From the cell containing the given text, extract its center point as (x, y) coordinate. 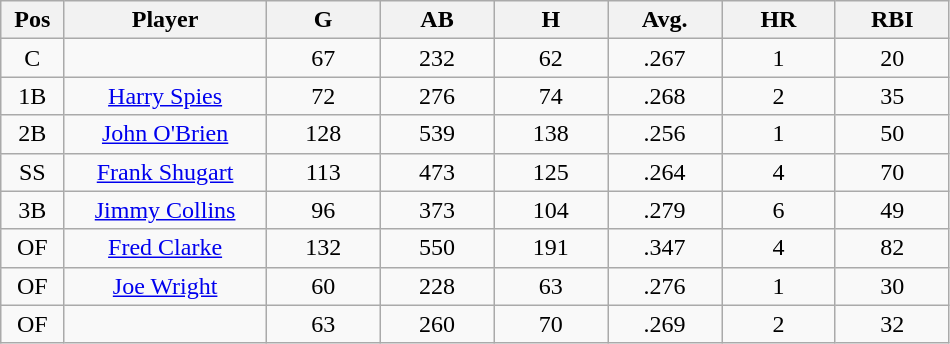
.256 (665, 134)
276 (437, 96)
539 (437, 134)
G (323, 20)
82 (892, 248)
H (551, 20)
Fred Clarke (165, 248)
RBI (892, 20)
60 (323, 286)
62 (551, 58)
191 (551, 248)
232 (437, 58)
.276 (665, 286)
John O'Brien (165, 134)
SS (32, 172)
2B (32, 134)
.279 (665, 210)
.269 (665, 324)
113 (323, 172)
30 (892, 286)
74 (551, 96)
C (32, 58)
132 (323, 248)
Avg. (665, 20)
260 (437, 324)
373 (437, 210)
.347 (665, 248)
Player (165, 20)
128 (323, 134)
Harry Spies (165, 96)
96 (323, 210)
138 (551, 134)
125 (551, 172)
6 (779, 210)
.264 (665, 172)
35 (892, 96)
67 (323, 58)
.268 (665, 96)
50 (892, 134)
3B (32, 210)
Jimmy Collins (165, 210)
Joe Wright (165, 286)
473 (437, 172)
1B (32, 96)
Frank Shugart (165, 172)
72 (323, 96)
228 (437, 286)
HR (779, 20)
550 (437, 248)
Pos (32, 20)
AB (437, 20)
32 (892, 324)
.267 (665, 58)
49 (892, 210)
104 (551, 210)
20 (892, 58)
